Search for the cell housing the specified text and yield its (x, y) center coordinate. 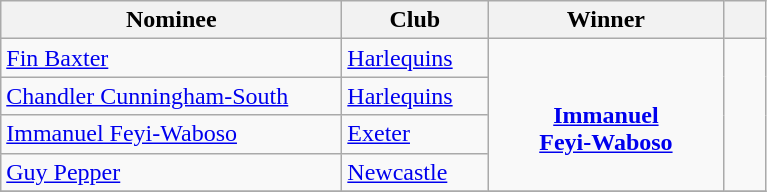
Club (415, 20)
Fin Baxter (172, 58)
Guy Pepper (172, 172)
Exeter (415, 134)
Chandler Cunningham-South (172, 96)
Immanuel Feyi-Waboso (172, 134)
ImmanuelFeyi-Waboso (606, 115)
Nominee (172, 20)
Winner (606, 20)
Newcastle (415, 172)
